From the cell containing the given text, extract its center point as (x, y) coordinate. 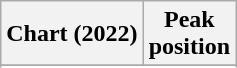
Peakposition (189, 34)
Chart (2022) (72, 34)
